Locate the cell with the specified text and output its [X, Y] center coordinate. 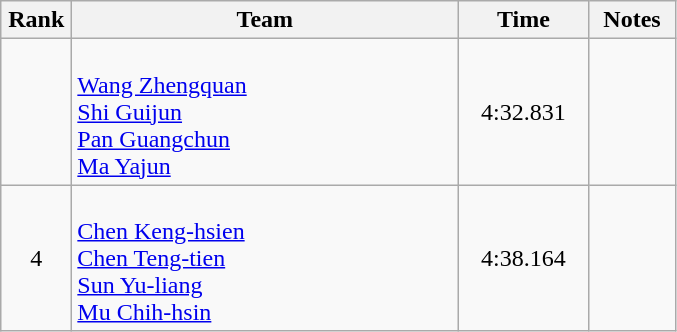
Notes [632, 20]
4:38.164 [524, 258]
Chen Keng-hsienChen Teng-tienSun Yu-liangMu Chih-hsin [265, 258]
Time [524, 20]
Team [265, 20]
4:32.831 [524, 112]
Wang ZhengquanShi GuijunPan GuangchunMa Yajun [265, 112]
Rank [36, 20]
4 [36, 258]
